Provide the (X, Y) coordinate of the cell's center where the given text is located.  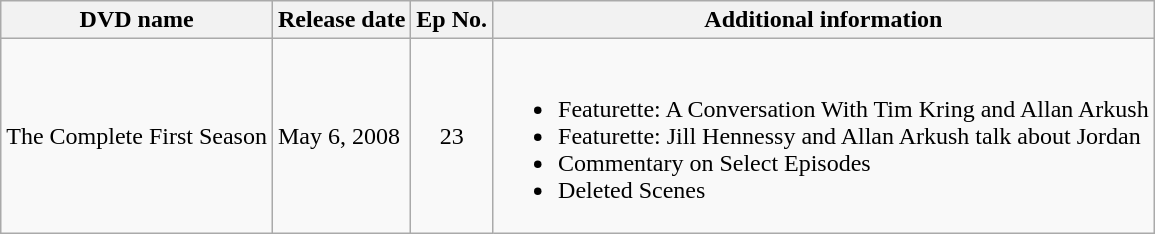
DVD name (137, 20)
May 6, 2008 (341, 136)
Additional information (824, 20)
Release date (341, 20)
23 (452, 136)
The Complete First Season (137, 136)
Ep No. (452, 20)
